Scan for the cell matching the given text and deliver its [x, y] coordinate at center. 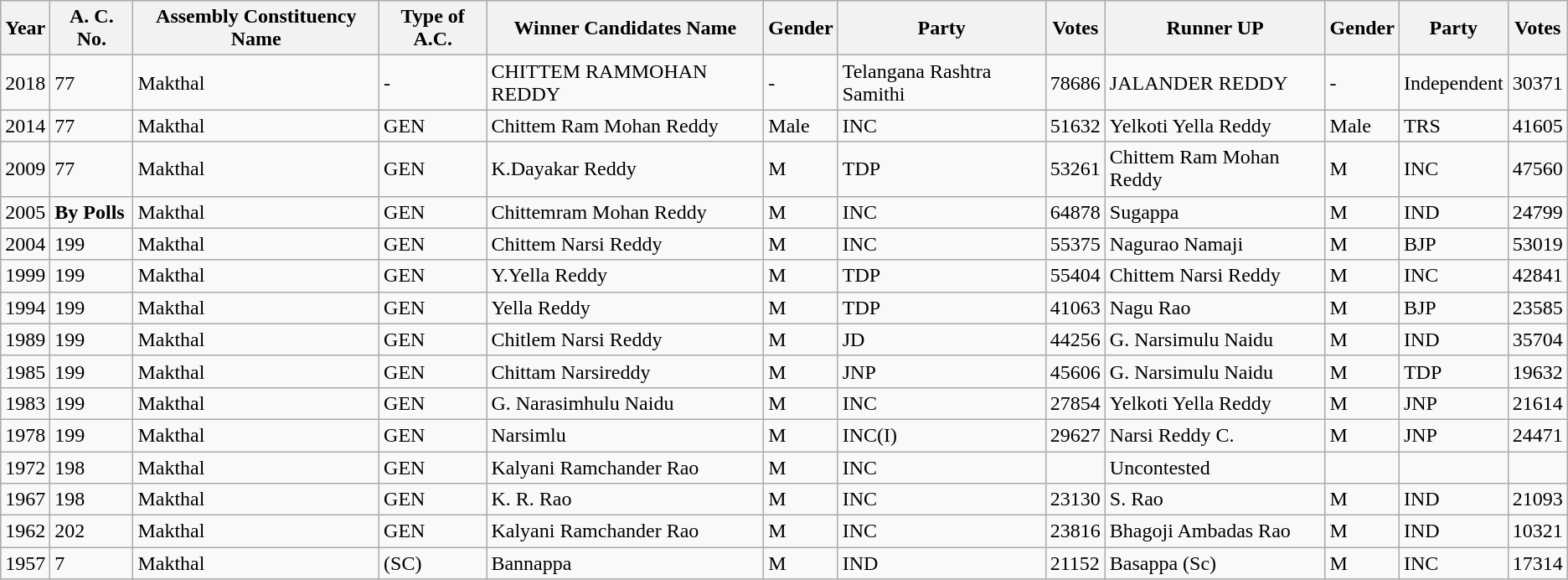
K. R. Rao [625, 500]
Narsi Reddy C. [1215, 435]
7 [92, 563]
1985 [25, 371]
21614 [1538, 403]
78686 [1075, 82]
23130 [1075, 500]
64878 [1075, 212]
JALANDER REDDY [1215, 82]
Chitlem Narsi Reddy [625, 339]
1978 [25, 435]
1983 [25, 403]
Independent [1453, 82]
1957 [25, 563]
47560 [1538, 169]
41063 [1075, 308]
Runner UP [1215, 28]
30371 [1538, 82]
Year [25, 28]
17314 [1538, 563]
202 [92, 531]
51632 [1075, 126]
44256 [1075, 339]
1962 [25, 531]
A. C. No. [92, 28]
24471 [1538, 435]
19632 [1538, 371]
Narsimlu [625, 435]
Uncontested [1215, 467]
55404 [1075, 276]
Assembly Constituency Name [256, 28]
1972 [25, 467]
1967 [25, 500]
Type of A.C. [433, 28]
CHITTEM RAMMOHAN REDDY [625, 82]
1989 [25, 339]
41605 [1538, 126]
27854 [1075, 403]
S. Rao [1215, 500]
Chittam Narsireddy [625, 371]
23816 [1075, 531]
2018 [25, 82]
Basappa (Sc) [1215, 563]
21152 [1075, 563]
2005 [25, 212]
29627 [1075, 435]
By Polls [92, 212]
23585 [1538, 308]
G. Narasimhulu Naidu [625, 403]
24799 [1538, 212]
Telangana Rashtra Samithi [941, 82]
Yella Reddy [625, 308]
JD [941, 339]
53019 [1538, 244]
INC(I) [941, 435]
1999 [25, 276]
Sugappa [1215, 212]
Bannappa [625, 563]
Nagurao Namaji [1215, 244]
Chittemram Mohan Reddy [625, 212]
Nagu Rao [1215, 308]
35704 [1538, 339]
10321 [1538, 531]
21093 [1538, 500]
K.Dayakar Reddy [625, 169]
Y.Yella Reddy [625, 276]
Bhagoji Ambadas Rao [1215, 531]
2014 [25, 126]
2009 [25, 169]
Winner Candidates Name [625, 28]
45606 [1075, 371]
53261 [1075, 169]
1994 [25, 308]
2004 [25, 244]
42841 [1538, 276]
55375 [1075, 244]
(SC) [433, 563]
TRS [1453, 126]
